Provide the [x, y] coordinate of the cell's center where the given text is located.  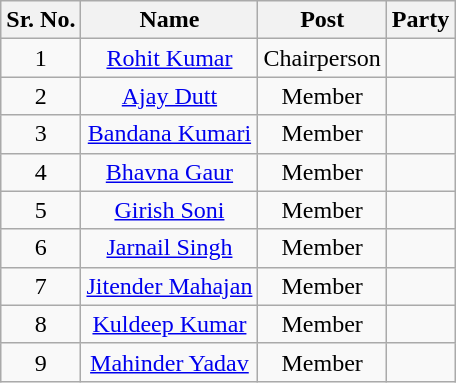
9 [41, 362]
Sr. No. [41, 20]
Kuldeep Kumar [170, 324]
Bhavna Gaur [170, 172]
Name [170, 20]
5 [41, 210]
1 [41, 58]
Party [420, 20]
3 [41, 134]
7 [41, 286]
Rohit Kumar [170, 58]
6 [41, 248]
Ajay Dutt [170, 96]
Chairperson [322, 58]
Jitender Mahajan [170, 286]
Jarnail Singh [170, 248]
Bandana Kumari [170, 134]
Mahinder Yadav [170, 362]
4 [41, 172]
Girish Soni [170, 210]
8 [41, 324]
2 [41, 96]
Post [322, 20]
